Search for the cell housing the specified text and yield its [x, y] center coordinate. 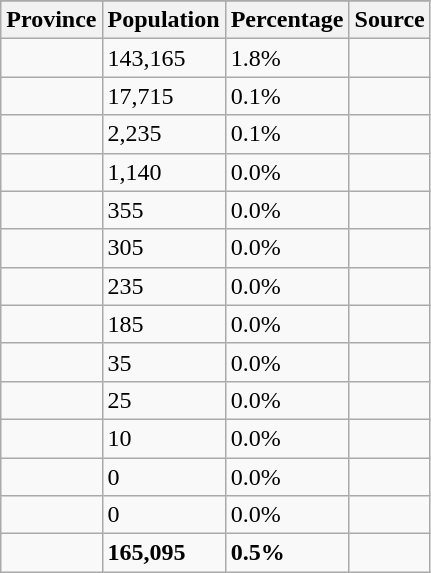
305 [164, 248]
1,140 [164, 172]
Percentage [287, 20]
35 [164, 362]
165,095 [164, 553]
185 [164, 324]
235 [164, 286]
2,235 [164, 134]
Population [164, 20]
Province [52, 20]
1.8% [287, 58]
10 [164, 438]
355 [164, 210]
Source [390, 20]
17,715 [164, 96]
143,165 [164, 58]
0.5% [287, 553]
25 [164, 400]
